Provide the (X, Y) coordinate of the cell's center where the given text is located.  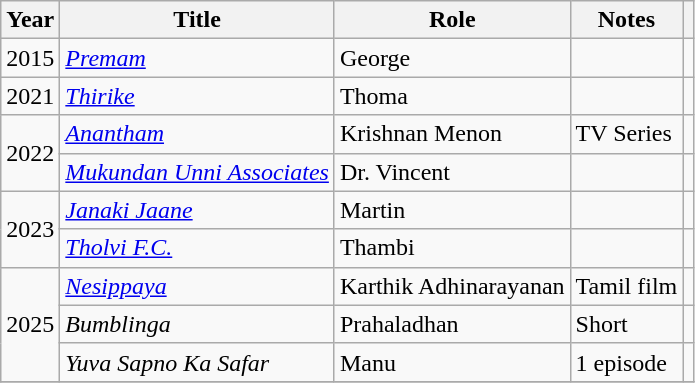
2021 (30, 96)
Mukundan Unni Associates (198, 172)
Role (452, 20)
Manu (452, 362)
Karthik Adhinarayanan (452, 286)
Year (30, 20)
Bumblinga (198, 324)
Tamil film (626, 286)
Thambi (452, 248)
Nesippaya (198, 286)
Krishnan Menon (452, 134)
2015 (30, 58)
Short (626, 324)
Title (198, 20)
2023 (30, 229)
1 episode (626, 362)
George (452, 58)
Notes (626, 20)
Tholvi F.C. (198, 248)
2022 (30, 153)
Anantham (198, 134)
Martin (452, 210)
Thoma (452, 96)
Premam (198, 58)
Dr. Vincent (452, 172)
Thirike (198, 96)
2025 (30, 324)
Prahaladhan (452, 324)
TV Series (626, 134)
Yuva Sapno Ka Safar (198, 362)
Janaki Jaane (198, 210)
